Find where the given text appears and provide that cell's center as (x, y) coordinate. 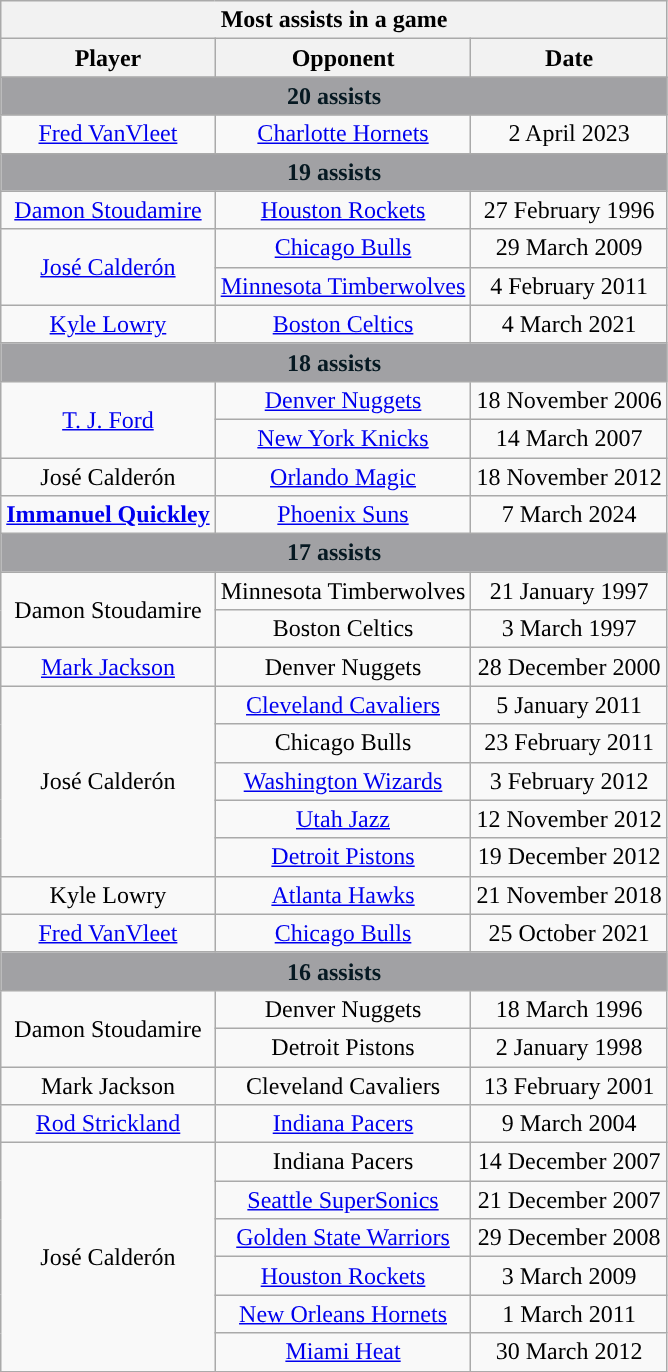
New Orleans Hornets (343, 1314)
1 March 2011 (569, 1314)
14 March 2007 (569, 438)
29 December 2008 (569, 1238)
9 March 2004 (569, 1124)
20 assists (334, 96)
Washington Wizards (343, 781)
25 October 2021 (569, 933)
Opponent (343, 58)
27 February 1996 (569, 210)
17 assists (334, 553)
18 November 2006 (569, 400)
12 November 2012 (569, 819)
18 assists (334, 362)
Seattle SuperSonics (343, 1200)
18 March 1996 (569, 1009)
2 January 1998 (569, 1047)
Orlando Magic (343, 477)
30 March 2012 (569, 1352)
18 November 2012 (569, 477)
Charlotte Hornets (343, 134)
3 March 1997 (569, 629)
Player (108, 58)
3 February 2012 (569, 781)
4 March 2021 (569, 324)
21 December 2007 (569, 1200)
13 February 2001 (569, 1085)
21 January 1997 (569, 591)
Atlanta Hawks (343, 895)
7 March 2024 (569, 515)
19 December 2012 (569, 857)
New York Knicks (343, 438)
28 December 2000 (569, 667)
Miami Heat (343, 1352)
Golden State Warriors (343, 1238)
29 March 2009 (569, 248)
Phoenix Suns (343, 515)
Most assists in a game (334, 20)
3 March 2009 (569, 1276)
23 February 2011 (569, 743)
14 December 2007 (569, 1162)
Utah Jazz (343, 819)
4 February 2011 (569, 286)
5 January 2011 (569, 705)
Date (569, 58)
Immanuel Quickley (108, 515)
16 assists (334, 971)
2 April 2023 (569, 134)
Rod Strickland (108, 1124)
T. J. Ford (108, 419)
21 November 2018 (569, 895)
19 assists (334, 172)
